From the cell containing the given text, extract its center point as (x, y) coordinate. 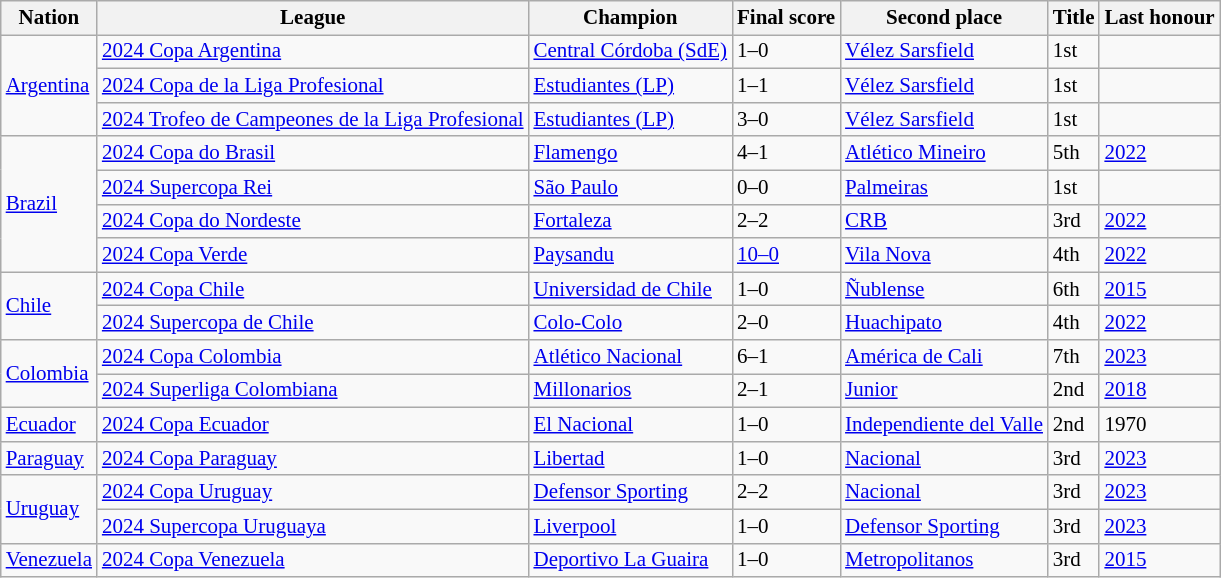
Brazil (49, 204)
Liverpool (631, 526)
3–0 (786, 119)
São Paulo (631, 187)
Metropolitanos (944, 560)
Ñublense (944, 289)
2024 Copa Ecuador (313, 424)
Universidad de Chile (631, 289)
2024 Supercopa de Chile (313, 323)
El Nacional (631, 424)
Last honour (1159, 18)
Atlético Nacional (631, 357)
2024 Supercopa Uruguaya (313, 526)
Libertad (631, 458)
2024 Copa Verde (313, 255)
CRB (944, 221)
Title (1074, 18)
2024 Copa do Nordeste (313, 221)
América de Cali (944, 357)
2024 Copa Uruguay (313, 492)
2018 (1159, 391)
5th (1074, 153)
2024 Copa Argentina (313, 52)
1970 (1159, 424)
0–0 (786, 187)
Colo-Colo (631, 323)
Atlético Mineiro (944, 153)
2024 Copa Colombia (313, 357)
Central Córdoba (SdE) (631, 52)
Nation (49, 18)
Champion (631, 18)
Millonarios (631, 391)
Ecuador (49, 424)
2024 Trofeo de Campeones de la Liga Profesional (313, 119)
2024 Superliga Colombiana (313, 391)
2024 Copa de la Liga Profesional (313, 86)
Venezuela (49, 560)
Palmeiras (944, 187)
Second place (944, 18)
2024 Supercopa Rei (313, 187)
Deportivo La Guaira (631, 560)
2–1 (786, 391)
Vila Nova (944, 255)
Flamengo (631, 153)
4–1 (786, 153)
Argentina (49, 86)
Junior (944, 391)
Chile (49, 306)
2024 Copa Chile (313, 289)
Fortaleza (631, 221)
Paraguay (49, 458)
Paysandu (631, 255)
1–1 (786, 86)
7th (1074, 357)
2024 Copa do Brasil (313, 153)
Uruguay (49, 509)
6th (1074, 289)
2024 Copa Paraguay (313, 458)
2024 Copa Venezuela (313, 560)
10–0 (786, 255)
6–1 (786, 357)
League (313, 18)
Colombia (49, 374)
2–0 (786, 323)
Independiente del Valle (944, 424)
Final score (786, 18)
Huachipato (944, 323)
